Identify which cell holds the provided text, then report its [x, y] central coordinate. 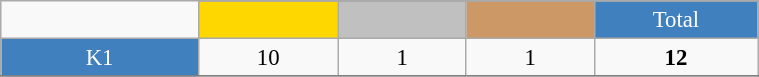
Total [676, 20]
12 [676, 58]
K1 [100, 58]
10 [268, 58]
